Provide the [x, y] coordinate of the cell's center where the given text is located.  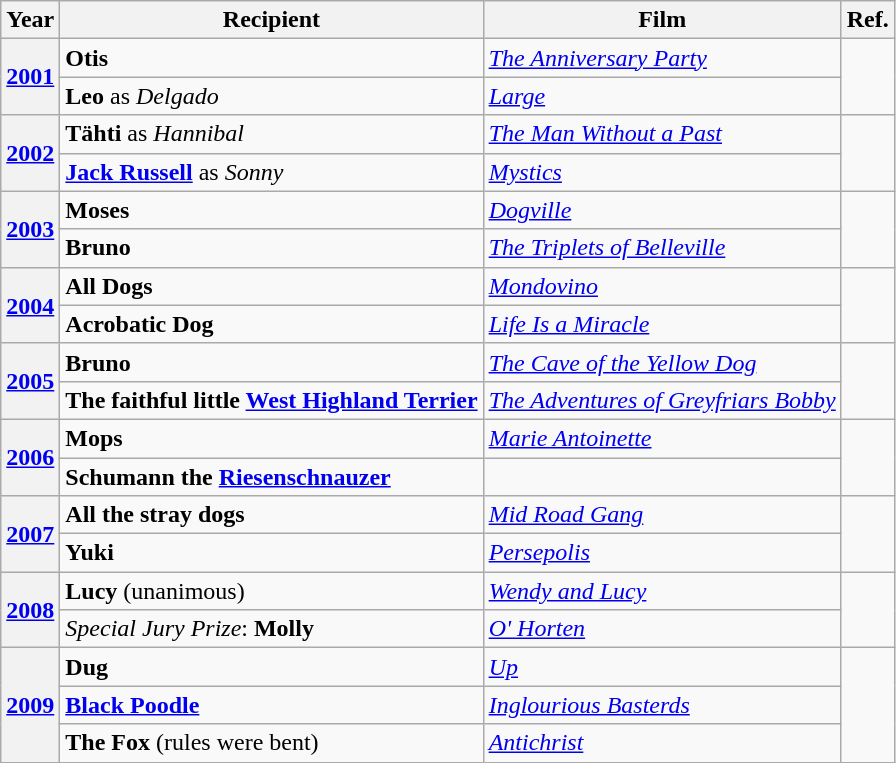
Jack Russell as Sonny [272, 172]
Schumann the Riesenschnauzer [272, 477]
The Cave of the Yellow Dog [662, 362]
Black Poodle [272, 705]
2009 [30, 705]
2008 [30, 610]
Up [662, 667]
All the stray dogs [272, 515]
2001 [30, 77]
Persepolis [662, 553]
Special Jury Prize: Molly [272, 629]
Leo as Delgado [272, 96]
Dogville [662, 210]
Ref. [868, 20]
Inglourious Basterds [662, 705]
Life Is a Miracle [662, 324]
Mystics [662, 172]
2002 [30, 153]
Otis [272, 58]
The Man Without a Past [662, 134]
2007 [30, 534]
Year [30, 20]
Film [662, 20]
Dug [272, 667]
Mondovino [662, 286]
Acrobatic Dog [272, 324]
The Adventures of Greyfriars Bobby [662, 400]
Antichrist [662, 743]
Large [662, 96]
2005 [30, 381]
Lucy (unanimous) [272, 591]
Marie Antoinette [662, 438]
The Triplets of Belleville [662, 248]
The faithful little West Highland Terrier [272, 400]
2004 [30, 305]
Tähti as Hannibal [272, 134]
O' Horten [662, 629]
Wendy and Lucy [662, 591]
All Dogs [272, 286]
Recipient [272, 20]
Moses [272, 210]
Yuki [272, 553]
2006 [30, 457]
2003 [30, 229]
The Anniversary Party [662, 58]
Mid Road Gang [662, 515]
Mops [272, 438]
The Fox (rules were bent) [272, 743]
